Locate the cell with the specified text and output its (X, Y) center coordinate. 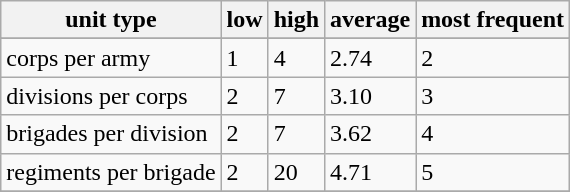
4.71 (370, 172)
brigades per division (111, 134)
2.74 (370, 58)
corps per army (111, 58)
5 (493, 172)
most frequent (493, 20)
3 (493, 96)
1 (244, 58)
low (244, 20)
regiments per brigade (111, 172)
average (370, 20)
divisions per corps (111, 96)
high (296, 20)
3.62 (370, 134)
3.10 (370, 96)
20 (296, 172)
unit type (111, 20)
